Locate the cell with the specified text and output its [X, Y] center coordinate. 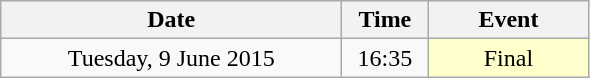
Date [172, 20]
16:35 [385, 58]
Tuesday, 9 June 2015 [172, 58]
Time [385, 20]
Final [508, 58]
Event [508, 20]
